Scan for the cell matching the given text and deliver its (x, y) coordinate at center. 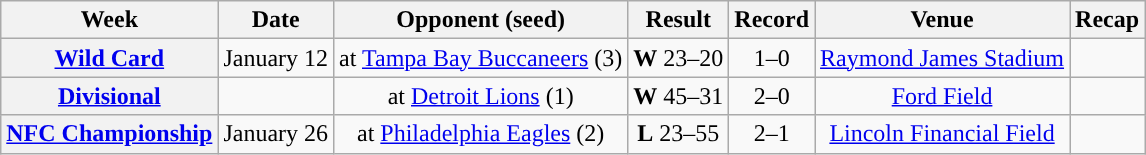
Week (110, 20)
Recap (1108, 20)
Result (678, 20)
at Philadelphia Eagles (2) (481, 134)
Divisional (110, 96)
at Detroit Lions (1) (481, 96)
NFC Championship (110, 134)
Lincoln Financial Field (942, 134)
Date (276, 20)
Record (772, 20)
W 45–31 (678, 96)
January 26 (276, 134)
Venue (942, 20)
January 12 (276, 58)
W 23–20 (678, 58)
2–1 (772, 134)
Opponent (seed) (481, 20)
2–0 (772, 96)
Ford Field (942, 96)
Wild Card (110, 58)
1–0 (772, 58)
Raymond James Stadium (942, 58)
L 23–55 (678, 134)
at Tampa Bay Buccaneers (3) (481, 58)
